Return the (X, Y) coordinate for the center point of the cell that contains the specified text.  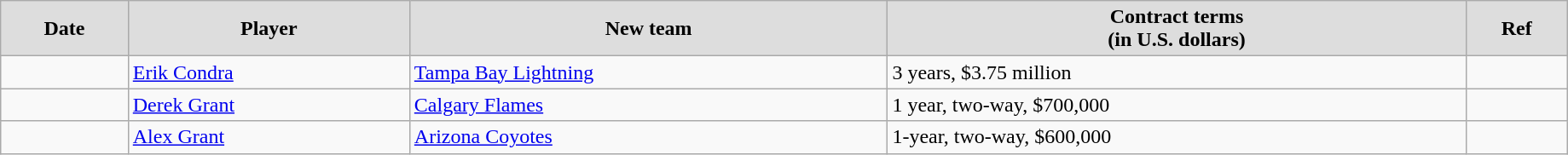
1-year, two-way, $600,000 (1177, 137)
Contract terms(in U.S. dollars) (1177, 29)
Ref (1516, 29)
3 years, $3.75 million (1177, 72)
Date (65, 29)
Erik Condra (269, 72)
Arizona Coyotes (648, 137)
Alex Grant (269, 137)
1 year, two-way, $700,000 (1177, 105)
Calgary Flames (648, 105)
Derek Grant (269, 105)
New team (648, 29)
Player (269, 29)
Tampa Bay Lightning (648, 72)
